Scan for the cell matching the given text and deliver its [x, y] coordinate at center. 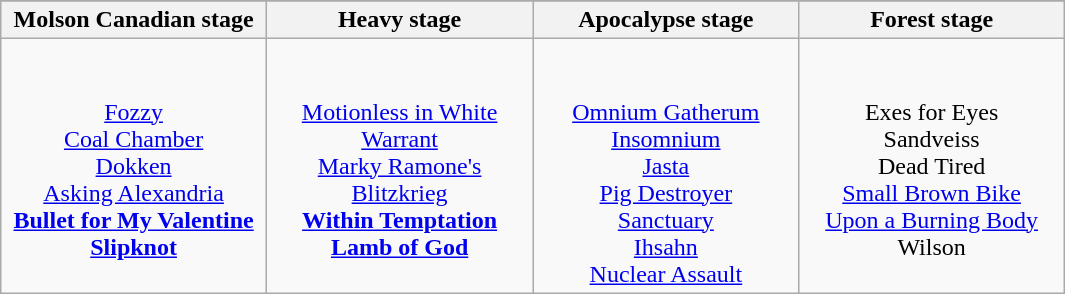
Motionless in White Warrant Marky Ramone's Blitzkrieg Within Temptation Lamb of God [399, 166]
Molson Canadian stage [134, 20]
Apocalypse stage [666, 20]
Exes for Eyes Sandveiss Dead Tired Small Brown Bike Upon a Burning Body Wilson [932, 166]
Heavy stage [399, 20]
Forest stage [932, 20]
Fozzy Coal Chamber Dokken Asking Alexandria Bullet for My Valentine Slipknot [134, 166]
Omnium Gatherum Insomnium Jasta Pig Destroyer Sanctuary Ihsahn Nuclear Assault [666, 166]
